Capture the cell that displays the provided text and extract its (x, y) central coordinate. 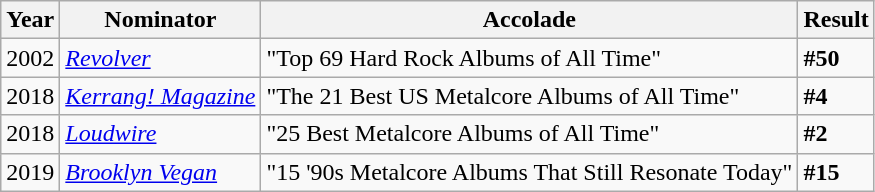
"The 21 Best US Metalcore Albums of All Time" (530, 96)
Loudwire (160, 134)
2019 (30, 172)
Revolver (160, 58)
#4 (836, 96)
Kerrang! Magazine (160, 96)
"25 Best Metalcore Albums of All Time" (530, 134)
Result (836, 20)
Accolade (530, 20)
#2 (836, 134)
Year (30, 20)
"15 '90s Metalcore Albums That Still Resonate Today" (530, 172)
#15 (836, 172)
Brooklyn Vegan (160, 172)
#50 (836, 58)
2002 (30, 58)
Nominator (160, 20)
"Top 69 Hard Rock Albums of All Time" (530, 58)
